Extract the [X, Y] coordinate from the center of the cell holding the provided text.  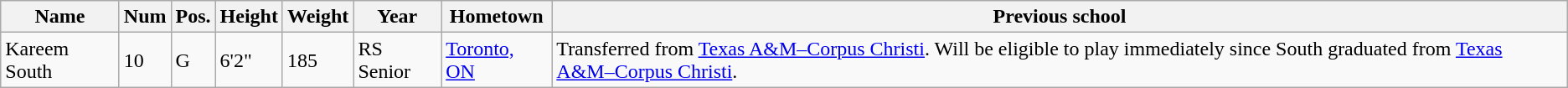
185 [317, 60]
RS Senior [397, 60]
Pos. [193, 17]
Year [397, 17]
Num [145, 17]
G [193, 60]
Hometown [497, 17]
Transferred from Texas A&M–Corpus Christi. Will be eligible to play immediately since South graduated from Texas A&M–Corpus Christi. [1060, 60]
Toronto, ON [497, 60]
10 [145, 60]
6'2" [249, 60]
Kareem South [60, 60]
Name [60, 17]
Previous school [1060, 17]
Weight [317, 17]
Height [249, 17]
